Capture the cell that displays the provided text and extract its [x, y] central coordinate. 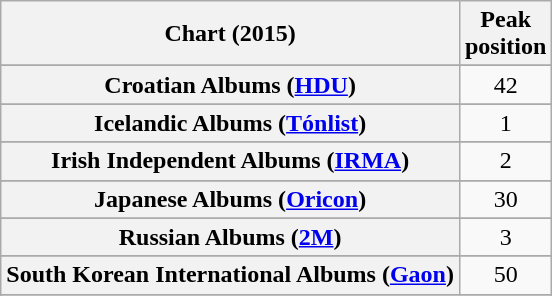
42 [505, 85]
Irish Independent Albums (IRMA) [230, 161]
Icelandic Albums (Tónlist) [230, 123]
50 [505, 275]
30 [505, 199]
Japanese Albums (Oricon) [230, 199]
Peakposition [505, 34]
2 [505, 161]
1 [505, 123]
Chart (2015) [230, 34]
3 [505, 237]
South Korean International Albums (Gaon) [230, 275]
Croatian Albums (HDU) [230, 85]
Russian Albums (2M) [230, 237]
